Pinpoint the cell where the given text exists, returning its (X, Y) midpoint coordinate. 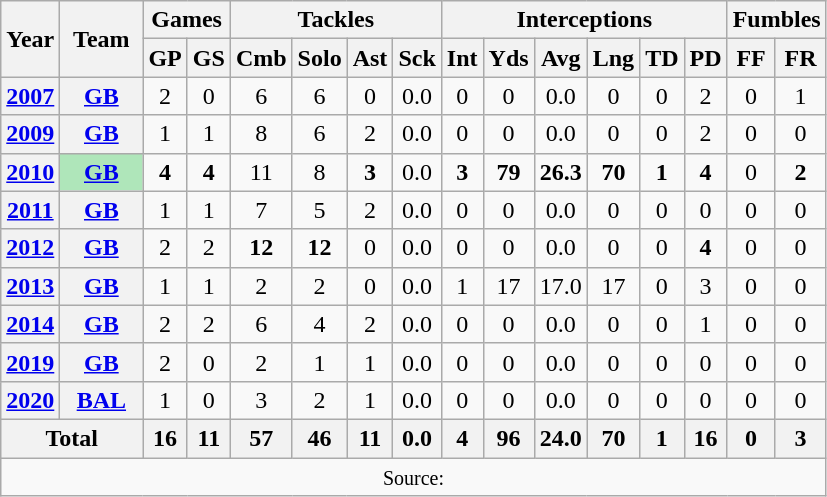
Tackles (336, 20)
Year (30, 39)
2012 (30, 248)
Ast (370, 58)
Fumbles (776, 20)
Lng (613, 58)
46 (320, 438)
Yds (508, 58)
Team (102, 39)
2009 (30, 134)
Avg (560, 58)
TD (662, 58)
2014 (30, 324)
FR (800, 58)
7 (261, 210)
Total (72, 438)
17.0 (560, 286)
Source: (414, 477)
2007 (30, 96)
Solo (320, 58)
Interceptions (584, 20)
Sck (417, 58)
FF (751, 58)
57 (261, 438)
2013 (30, 286)
GP (165, 58)
96 (508, 438)
Games (186, 20)
Int (462, 58)
5 (320, 210)
2019 (30, 362)
GS (208, 58)
79 (508, 172)
PD (706, 58)
2010 (30, 172)
24.0 (560, 438)
BAL (102, 400)
Cmb (261, 58)
2011 (30, 210)
2020 (30, 400)
26.3 (560, 172)
